Capture the cell that displays the provided text and extract its [x, y] central coordinate. 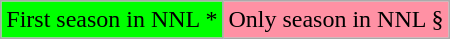
First season in NNL * [112, 20]
Only season in NNL § [336, 20]
